Find where the given text appears and provide that cell's center as [x, y] coordinate. 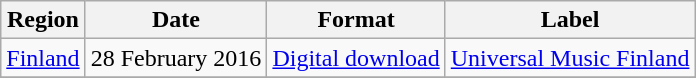
Format [356, 20]
Label [570, 20]
Region [43, 20]
Finland [43, 58]
28 February 2016 [176, 58]
Universal Music Finland [570, 58]
Date [176, 20]
Digital download [356, 58]
